For the text-containing cell, return its midpoint in (x, y) coordinate format. 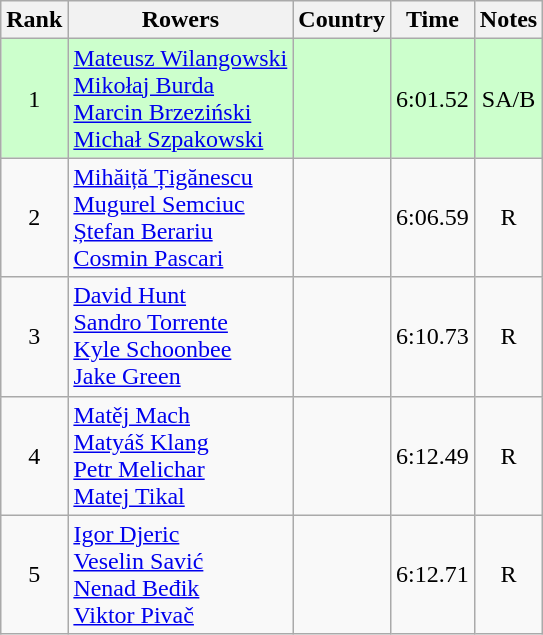
6:12.49 (433, 456)
6:01.52 (433, 98)
Mihăiță ȚigănescuMugurel SemciucȘtefan BerariuCosmin Pascari (180, 218)
Mateusz WilangowskiMikołaj BurdaMarcin BrzezińskiMichał Szpakowski (180, 98)
3 (34, 336)
1 (34, 98)
David HuntSandro TorrenteKyle SchoonbeeJake Green (180, 336)
Rowers (180, 20)
Rank (34, 20)
6:12.71 (433, 574)
SA/B (508, 98)
2 (34, 218)
6:06.59 (433, 218)
Country (342, 20)
Igor DjericVeselin SavićNenad BeđikViktor Pivač (180, 574)
5 (34, 574)
4 (34, 456)
Notes (508, 20)
6:10.73 (433, 336)
Time (433, 20)
Matěj MachMatyáš KlangPetr MelicharMatej Tikal (180, 456)
